For the text-containing cell, return its midpoint in [x, y] coordinate format. 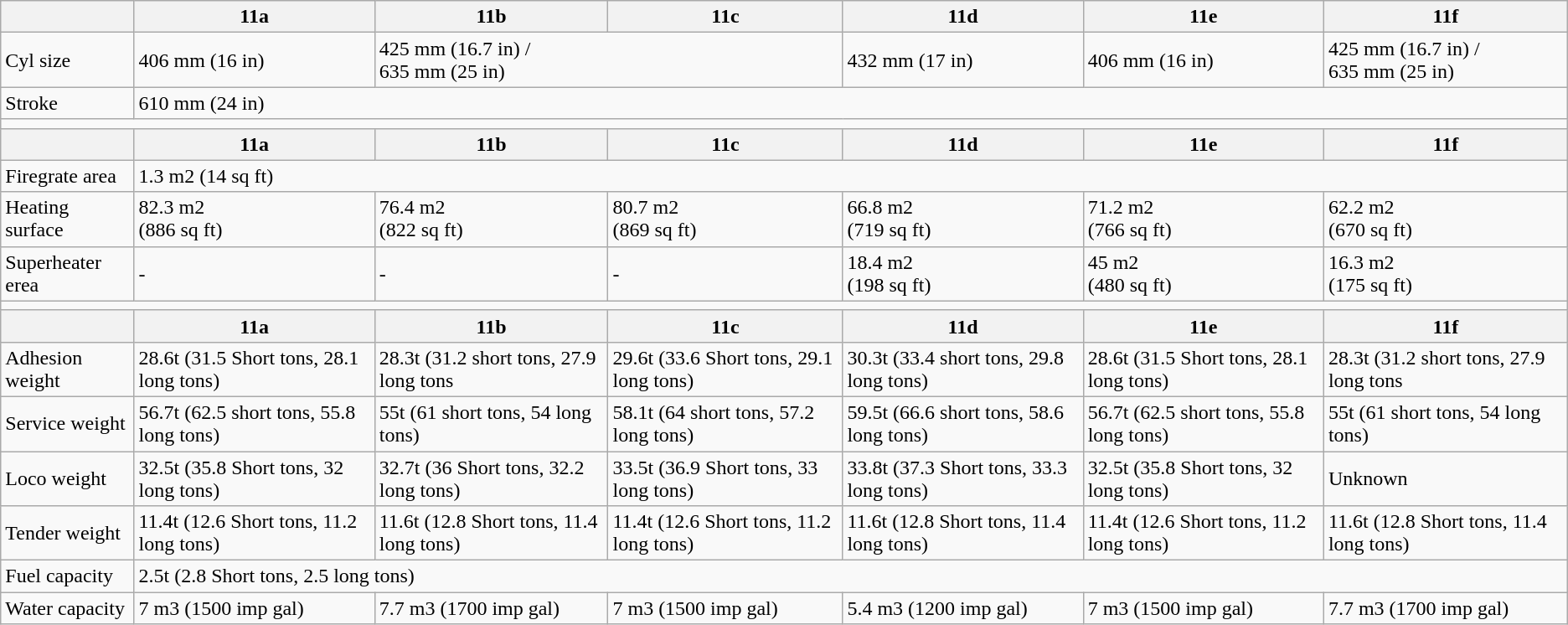
Service weight [67, 424]
59.5t (66.6 short tons, 58.6 long tons) [963, 424]
Water capacity [67, 608]
432 mm (17 in) [963, 60]
32.7t (36 Short tons, 32.2 long tons) [491, 478]
Unknown [1446, 478]
71.2 m2(766 sq ft) [1203, 220]
1.3 m2 (14 sq ft) [851, 176]
82.3 m2(886 sq ft) [255, 220]
45 m2(480 sq ft) [1203, 273]
Superheater erea [67, 273]
Firegrate area [67, 176]
Stroke [67, 103]
Heating surface [67, 220]
Cyl size [67, 60]
33.5t (36.9 Short tons, 33 long tons) [725, 478]
76.4 m2(822 sq ft) [491, 220]
30.3t (33.4 short tons, 29.8 long tons) [963, 369]
16.3 m2(175 sq ft) [1446, 273]
58.1t (64 short tons, 57.2 long tons) [725, 424]
80.7 m2(869 sq ft) [725, 220]
33.8t (37.3 Short tons, 33.3 long tons) [963, 478]
66.8 m2(719 sq ft) [963, 220]
2.5t (2.8 Short tons, 2.5 long tons) [851, 576]
62.2 m2(670 sq ft) [1446, 220]
29.6t (33.6 Short tons, 29.1 long tons) [725, 369]
Tender weight [67, 533]
Fuel capacity [67, 576]
5.4 m3 (1200 imp gal) [963, 608]
610 mm (24 in) [851, 103]
18.4 m2(198 sq ft) [963, 273]
Adhesion weight [67, 369]
Loco weight [67, 478]
